From the cell containing the given text, extract its center point as (X, Y) coordinate. 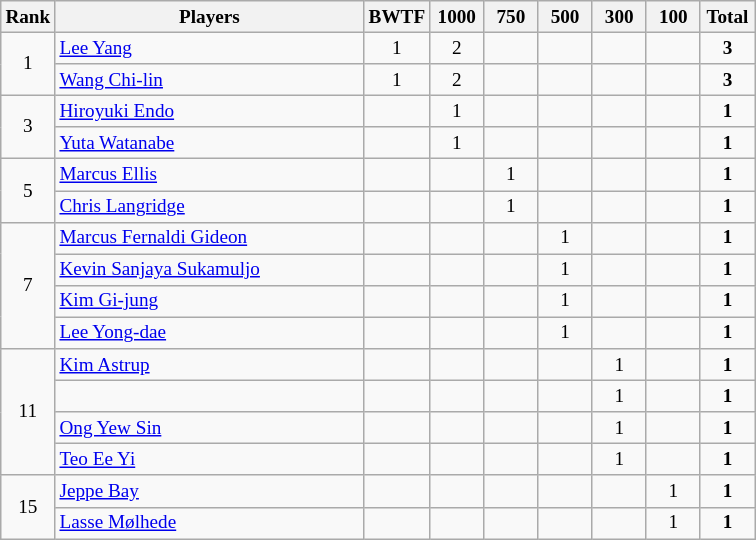
Yuta Watanabe (210, 143)
Marcus Fernaldi Gideon (210, 238)
Kim Gi-jung (210, 301)
500 (565, 17)
Total (727, 17)
Marcus Ellis (210, 175)
Jeppe Bay (210, 491)
11 (28, 412)
Hiroyuki Endo (210, 111)
Kevin Sanjaya Sukamuljo (210, 270)
5 (28, 190)
Lasse Mølhede (210, 523)
BWTF (397, 17)
Lee Yang (210, 48)
100 (673, 17)
300 (619, 17)
Players (210, 17)
Ong Yew Sin (210, 428)
Teo Ee Yi (210, 460)
Rank (28, 17)
1000 (457, 17)
Lee Yong-dae (210, 333)
Kim Astrup (210, 365)
Wang Chi-lin (210, 80)
7 (28, 286)
Chris Langridge (210, 206)
750 (511, 17)
15 (28, 506)
